Detect which cell encompasses the target text, then output its (x, y) center coordinate. 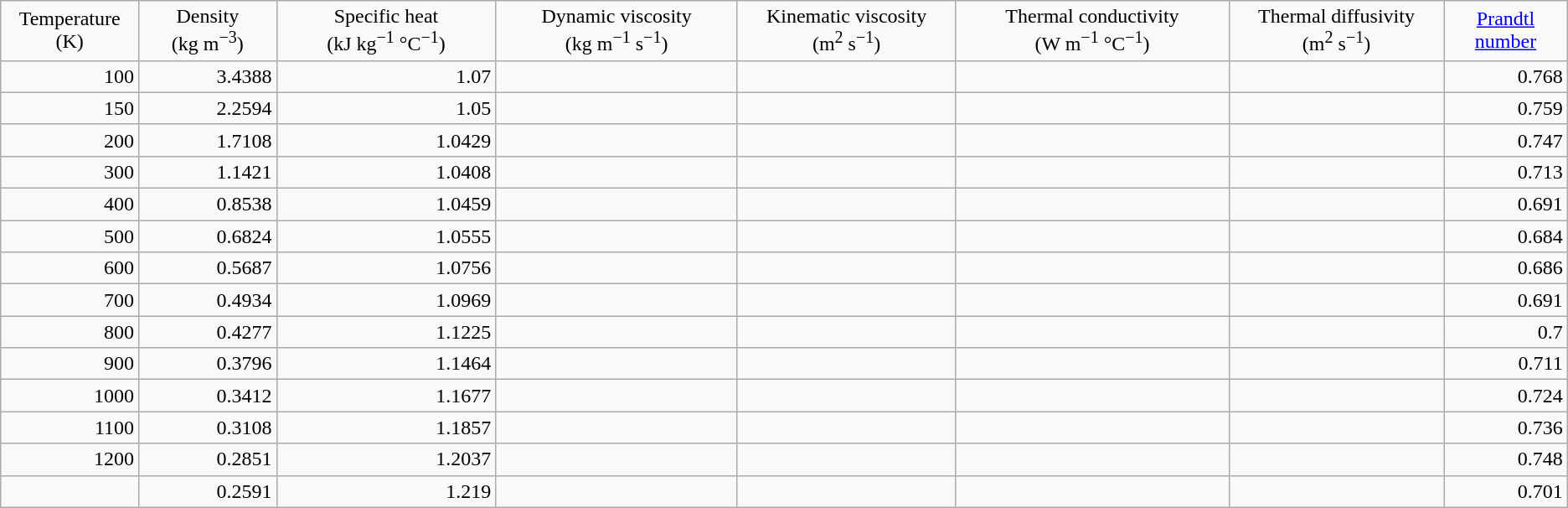
0.684 (1506, 236)
3.4388 (208, 76)
2.2594 (208, 108)
0.2851 (208, 459)
0.3796 (208, 364)
0.2591 (208, 491)
0.713 (1506, 172)
1.1677 (386, 396)
0.724 (1506, 396)
1.0408 (386, 172)
Prandtl number (1506, 31)
0.4277 (208, 332)
1.0459 (386, 205)
1.0555 (386, 236)
0.6824 (208, 236)
800 (70, 332)
0.747 (1506, 140)
Density (kg m−3) (208, 31)
1.1421 (208, 172)
0.736 (1506, 428)
0.686 (1506, 268)
Dynamic viscosity (kg m−1 s−1) (616, 31)
0.3108 (208, 428)
0.748 (1506, 459)
300 (70, 172)
500 (70, 236)
Thermal conductivity (W m−1 °C−1) (1092, 31)
0.7 (1506, 332)
700 (70, 300)
Thermal diffusivity (m2 s−1) (1337, 31)
Specific heat (kJ kg−1 °C−1) (386, 31)
600 (70, 268)
200 (70, 140)
0.4934 (208, 300)
1000 (70, 396)
1.07 (386, 76)
1.1857 (386, 428)
0.5687 (208, 268)
0.711 (1506, 364)
900 (70, 364)
1.1464 (386, 364)
1200 (70, 459)
1.05 (386, 108)
100 (70, 76)
1.219 (386, 491)
150 (70, 108)
0.759 (1506, 108)
0.8538 (208, 205)
0.768 (1506, 76)
1.7108 (208, 140)
1100 (70, 428)
1.2037 (386, 459)
400 (70, 205)
1.0429 (386, 140)
1.0756 (386, 268)
0.3412 (208, 396)
Temperature (K) (70, 31)
1.0969 (386, 300)
0.701 (1506, 491)
1.1225 (386, 332)
Kinematic viscosity (m2 s−1) (846, 31)
